Search for the cell housing the specified text and yield its (x, y) center coordinate. 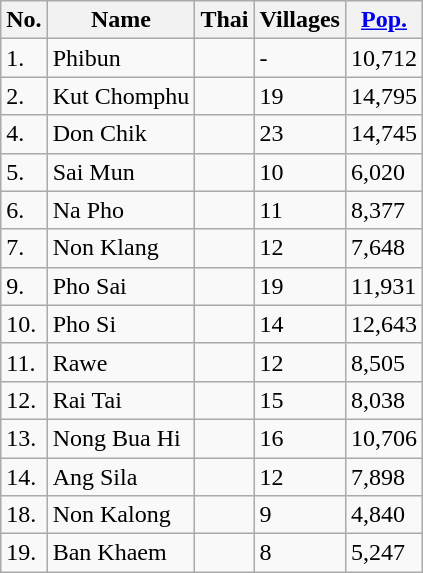
10,706 (384, 438)
8,038 (384, 400)
14 (300, 324)
7,648 (384, 248)
Pho Sai (121, 286)
Phibun (121, 58)
12,643 (384, 324)
Pho Si (121, 324)
8,505 (384, 362)
Nong Bua Hi (121, 438)
10. (24, 324)
4,840 (384, 515)
11,931 (384, 286)
11. (24, 362)
14. (24, 477)
Don Chik (121, 134)
18. (24, 515)
7. (24, 248)
16 (300, 438)
14,795 (384, 96)
Ban Khaem (121, 553)
Sai Mun (121, 172)
19. (24, 553)
Non Klang (121, 248)
8 (300, 553)
1. (24, 58)
12. (24, 400)
Rai Tai (121, 400)
Ang Sila (121, 477)
Non Kalong (121, 515)
10 (300, 172)
9 (300, 515)
9. (24, 286)
5. (24, 172)
10,712 (384, 58)
23 (300, 134)
- (300, 58)
Villages (300, 20)
6. (24, 210)
15 (300, 400)
7,898 (384, 477)
Name (121, 20)
8,377 (384, 210)
14,745 (384, 134)
Rawe (121, 362)
5,247 (384, 553)
11 (300, 210)
13. (24, 438)
Thai (224, 20)
2. (24, 96)
Pop. (384, 20)
6,020 (384, 172)
4. (24, 134)
No. (24, 20)
Kut Chomphu (121, 96)
Na Pho (121, 210)
